For the text-containing cell, return its midpoint in (X, Y) coordinate format. 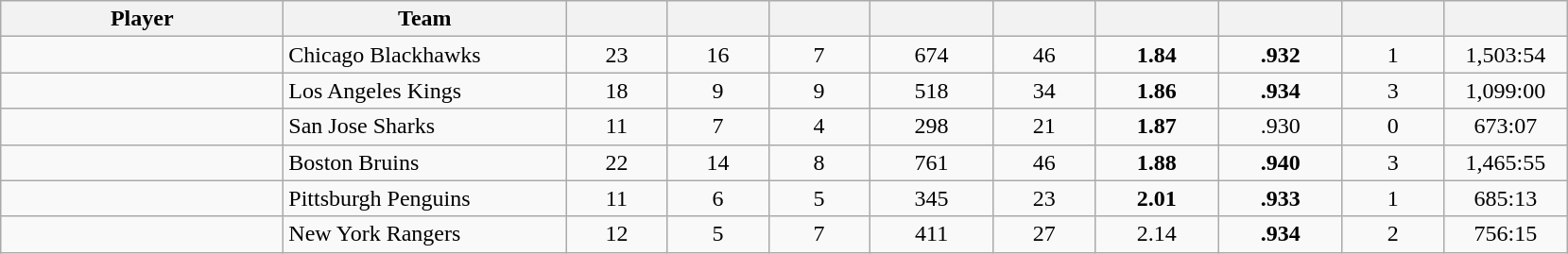
298 (932, 127)
1.84 (1157, 55)
Boston Bruins (425, 162)
674 (932, 55)
673:07 (1505, 127)
12 (616, 234)
.940 (1280, 162)
.933 (1280, 198)
518 (932, 91)
8 (818, 162)
1.87 (1157, 127)
Team (425, 19)
2.14 (1157, 234)
Los Angeles Kings (425, 91)
2.01 (1157, 198)
4 (818, 127)
34 (1043, 91)
0 (1393, 127)
1.88 (1157, 162)
18 (616, 91)
Chicago Blackhawks (425, 55)
6 (718, 198)
.932 (1280, 55)
14 (718, 162)
22 (616, 162)
1,503:54 (1505, 55)
Pittsburgh Penguins (425, 198)
1,465:55 (1505, 162)
1,099:00 (1505, 91)
New York Rangers (425, 234)
Player (142, 19)
761 (932, 162)
685:13 (1505, 198)
27 (1043, 234)
345 (932, 198)
San Jose Sharks (425, 127)
411 (932, 234)
21 (1043, 127)
2 (1393, 234)
.930 (1280, 127)
756:15 (1505, 234)
16 (718, 55)
1.86 (1157, 91)
